Return the (x, y) coordinate for the center point of the cell that contains the specified text.  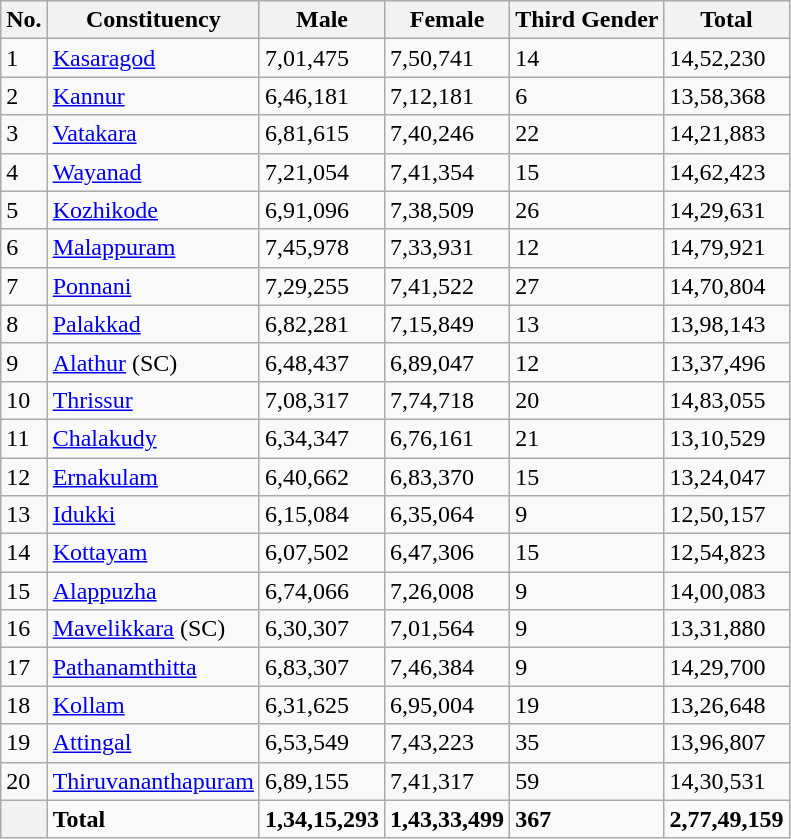
6,83,307 (322, 667)
7,74,718 (448, 400)
Kollam (153, 705)
14,21,883 (726, 134)
5 (24, 210)
Thiruvananthapuram (153, 781)
17 (24, 667)
Constituency (153, 20)
18 (24, 705)
Male (322, 20)
1 (24, 58)
10 (24, 400)
Third Gender (587, 20)
6,91,096 (322, 210)
7,26,008 (448, 591)
7,08,317 (322, 400)
14,70,804 (726, 286)
35 (587, 743)
59 (587, 781)
13,24,047 (726, 477)
6,53,549 (322, 743)
13,10,529 (726, 438)
6,74,066 (322, 591)
7,46,384 (448, 667)
13,96,807 (726, 743)
No. (24, 20)
21 (587, 438)
6,47,306 (448, 553)
Ernakulam (153, 477)
6,89,155 (322, 781)
6,15,084 (322, 515)
13,26,648 (726, 705)
6,76,161 (448, 438)
6,83,370 (448, 477)
13,31,880 (726, 629)
Thrissur (153, 400)
14,00,083 (726, 591)
8 (24, 324)
Malappuram (153, 248)
6,82,281 (322, 324)
14,30,531 (726, 781)
14,29,700 (726, 667)
Vatakara (153, 134)
6,46,181 (322, 96)
27 (587, 286)
Kottayam (153, 553)
6,89,047 (448, 362)
7,29,255 (322, 286)
4 (24, 172)
14,29,631 (726, 210)
Pathanamthitta (153, 667)
7 (24, 286)
14,62,423 (726, 172)
7,01,475 (322, 58)
Kozhikode (153, 210)
Alathur (SC) (153, 362)
14,52,230 (726, 58)
7,38,509 (448, 210)
7,41,522 (448, 286)
6,35,064 (448, 515)
14,79,921 (726, 248)
22 (587, 134)
14,83,055 (726, 400)
13,37,496 (726, 362)
6,30,307 (322, 629)
6,95,004 (448, 705)
7,43,223 (448, 743)
Attingal (153, 743)
1,43,33,499 (448, 819)
Mavelikkara (SC) (153, 629)
13,98,143 (726, 324)
Palakkad (153, 324)
367 (587, 819)
Ponnani (153, 286)
12,50,157 (726, 515)
7,15,849 (448, 324)
6,40,662 (322, 477)
Kasaragod (153, 58)
2 (24, 96)
Alappuzha (153, 591)
6,34,347 (322, 438)
7,33,931 (448, 248)
7,41,354 (448, 172)
Kannur (153, 96)
2,77,49,159 (726, 819)
Female (448, 20)
7,50,741 (448, 58)
6,48,437 (322, 362)
3 (24, 134)
7,45,978 (322, 248)
7,01,564 (448, 629)
13,58,368 (726, 96)
16 (24, 629)
Chalakudy (153, 438)
12,54,823 (726, 553)
Idukki (153, 515)
7,12,181 (448, 96)
Wayanad (153, 172)
6,07,502 (322, 553)
7,40,246 (448, 134)
6,81,615 (322, 134)
1,34,15,293 (322, 819)
11 (24, 438)
26 (587, 210)
6,31,625 (322, 705)
7,21,054 (322, 172)
7,41,317 (448, 781)
